Provide the (x, y) coordinate of the cell's center where the given text is located.  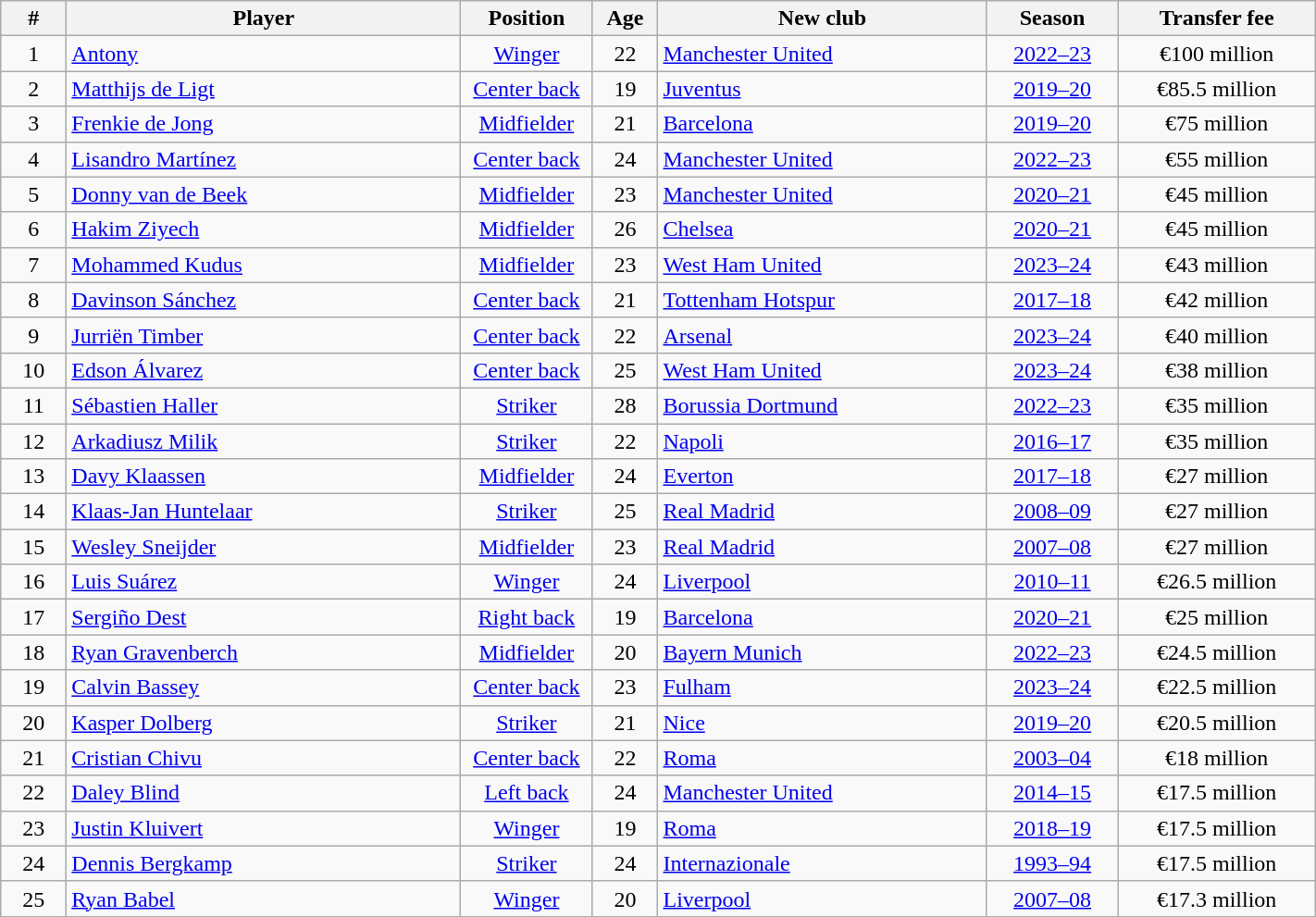
Season (1052, 19)
Player (264, 19)
€85.5 million (1216, 89)
€26.5 million (1216, 582)
Davinson Sánchez (264, 300)
28 (626, 405)
2008–09 (1052, 512)
Borussia Dortmund (822, 405)
7 (33, 265)
Sébastien Haller (264, 405)
2010–11 (1052, 582)
Internazionale (822, 863)
Luis Suárez (264, 582)
Cristian Chivu (264, 758)
Chelsea (822, 229)
13 (33, 477)
Napoli (822, 441)
Daley Blind (264, 793)
17 (33, 617)
9 (33, 335)
Klaas-Jan Huntelaar (264, 512)
8 (33, 300)
1993–94 (1052, 863)
Left back (527, 793)
Antony (264, 54)
5 (33, 194)
New club (822, 19)
€17.3 million (1216, 898)
1 (33, 54)
Wesley Sneijder (264, 547)
Davy Klaassen (264, 477)
Transfer fee (1216, 19)
2 (33, 89)
Matthijs de Ligt (264, 89)
Arsenal (822, 335)
4 (33, 159)
Arkadiusz Milik (264, 441)
€18 million (1216, 758)
€24.5 million (1216, 652)
Frenkie de Jong (264, 124)
11 (33, 405)
Juventus (822, 89)
Justin Kluivert (264, 828)
€38 million (1216, 370)
Jurriën Timber (264, 335)
Donny van de Beek (264, 194)
€42 million (1216, 300)
2018–19 (1052, 828)
€75 million (1216, 124)
6 (33, 229)
12 (33, 441)
Bayern Munich (822, 652)
Lisandro Martínez (264, 159)
Position (527, 19)
10 (33, 370)
Tottenham Hotspur (822, 300)
€100 million (1216, 54)
3 (33, 124)
26 (626, 229)
16 (33, 582)
€43 million (1216, 265)
18 (33, 652)
Kasper Dolberg (264, 723)
Hakim Ziyech (264, 229)
Ryan Babel (264, 898)
Fulham (822, 688)
Everton (822, 477)
Ryan Gravenberch (264, 652)
2016–17 (1052, 441)
€55 million (1216, 159)
Age (626, 19)
# (33, 19)
2014–15 (1052, 793)
2003–04 (1052, 758)
Mohammed Kudus (264, 265)
Sergiño Dest (264, 617)
14 (33, 512)
€20.5 million (1216, 723)
Dennis Bergkamp (264, 863)
15 (33, 547)
€25 million (1216, 617)
Edson Álvarez (264, 370)
€40 million (1216, 335)
€22.5 million (1216, 688)
Nice (822, 723)
Right back (527, 617)
Calvin Bassey (264, 688)
